Scan for the cell matching the given text and deliver its (X, Y) coordinate at center. 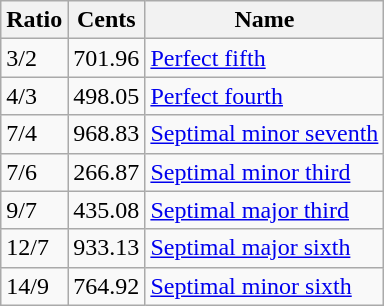
968.83 (106, 134)
Septimal minor seventh (264, 134)
Cents (106, 20)
Septimal major sixth (264, 248)
9/7 (34, 210)
12/7 (34, 248)
Septimal minor sixth (264, 286)
7/6 (34, 172)
3/2 (34, 58)
Name (264, 20)
933.13 (106, 248)
Septimal major third (264, 210)
435.08 (106, 210)
14/9 (34, 286)
498.05 (106, 96)
764.92 (106, 286)
Perfect fifth (264, 58)
Septimal minor third (264, 172)
Perfect fourth (264, 96)
Ratio (34, 20)
266.87 (106, 172)
701.96 (106, 58)
4/3 (34, 96)
7/4 (34, 134)
